Find where the given text appears and provide that cell's center as [X, Y] coordinate. 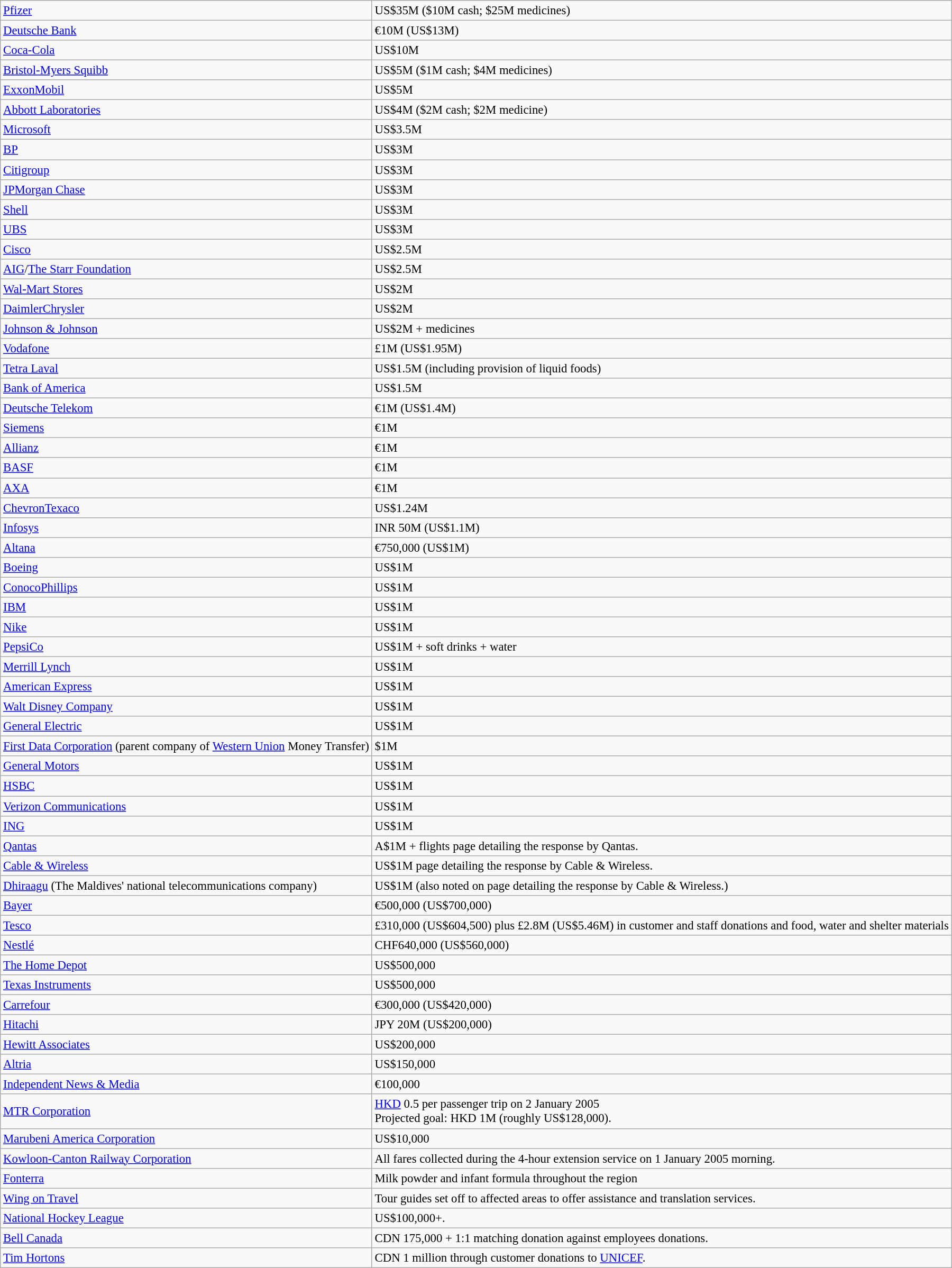
US$200,000 [662, 1045]
€10M (US$13M) [662, 31]
Qantas [186, 846]
General Electric [186, 726]
Allianz [186, 448]
US$10M [662, 50]
£310,000 (US$604,500) plus £2.8M (US$5.46M) in customer and staff donations and food, water and shelter materials [662, 925]
Deutsche Bank [186, 31]
JPY 20M (US$200,000) [662, 1025]
US$150,000 [662, 1064]
CDN 1 million through customer donations to UNICEF. [662, 1258]
US$5M [662, 90]
€300,000 (US$420,000) [662, 1005]
INR 50M (US$1.1M) [662, 527]
US$1M (also noted on page detailing the response by Cable & Wireless.) [662, 886]
US$5M ($1M cash; $4M medicines) [662, 70]
Siemens [186, 428]
US$100,000+. [662, 1218]
Bayer [186, 906]
Independent News & Media [186, 1084]
Bank of America [186, 388]
MTR Corporation [186, 1112]
Kowloon-Canton Railway Corporation [186, 1158]
AIG/The Starr Foundation [186, 269]
US$1M + soft drinks + water [662, 647]
ExxonMobil [186, 90]
Verizon Communications [186, 806]
Microsoft [186, 130]
US$3.5M [662, 130]
€500,000 (US$700,000) [662, 906]
Vodafone [186, 349]
Milk powder and infant formula throughout the region [662, 1178]
Cisco [186, 249]
CDN 175,000 + 1:1 matching donation against employees donations. [662, 1238]
The Home Depot [186, 965]
First Data Corporation (parent company of Western Union Money Transfer) [186, 746]
Nike [186, 627]
US$4M ($2M cash; $2M medicine) [662, 110]
US$35M ($10M cash; $25M medicines) [662, 11]
Altana [186, 548]
General Motors [186, 767]
Boeing [186, 568]
AXA [186, 488]
Altria [186, 1064]
Nestlé [186, 945]
HSBC [186, 786]
Deutsche Telekom [186, 408]
Tesco [186, 925]
Abbott Laboratories [186, 110]
PepsiCo [186, 647]
US$2M + medicines [662, 329]
CHF640,000 (US$560,000) [662, 945]
Pfizer [186, 11]
National Hockey League [186, 1218]
All fares collected during the 4-hour extension service on 1 January 2005 morning. [662, 1158]
Hitachi [186, 1025]
£1M (US$1.95M) [662, 349]
Texas Instruments [186, 985]
Fonterra [186, 1178]
€1M (US$1.4M) [662, 408]
Cable & Wireless [186, 865]
€100,000 [662, 1084]
ChevronTexaco [186, 508]
Tetra Laval [186, 369]
Bristol-Myers Squibb [186, 70]
Tour guides set off to affected areas to offer assistance and translation services. [662, 1198]
Walt Disney Company [186, 707]
Carrefour [186, 1005]
Johnson & Johnson [186, 329]
Tim Hortons [186, 1258]
Marubeni America Corporation [186, 1138]
US$1M page detailing the response by Cable & Wireless. [662, 865]
IBM [186, 607]
Wing on Travel [186, 1198]
Coca-Cola [186, 50]
US$1.24M [662, 508]
Dhiraagu (The Maldives' national telecommunications company) [186, 886]
BP [186, 150]
A$1M + flights page detailing the response by Qantas. [662, 846]
US$10,000 [662, 1138]
Infosys [186, 527]
HKD 0.5 per passenger trip on 2 January 2005Projected goal: HKD 1M (roughly US$128,000). [662, 1112]
Citigroup [186, 170]
JPMorgan Chase [186, 189]
Hewitt Associates [186, 1045]
American Express [186, 687]
US$1.5M (including provision of liquid foods) [662, 369]
Merrill Lynch [186, 667]
DaimlerChrysler [186, 309]
Shell [186, 209]
ING [186, 826]
UBS [186, 229]
$1M [662, 746]
Wal-Mart Stores [186, 289]
ConocoPhillips [186, 587]
BASF [186, 468]
US$1.5M [662, 388]
€750,000 (US$1M) [662, 548]
Bell Canada [186, 1238]
